Output the (X, Y) coordinate of the center of the cell containing the given text.  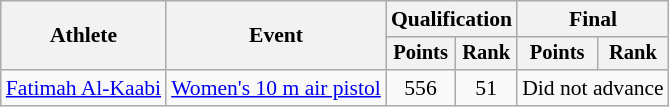
Women's 10 m air pistol (276, 88)
Final (593, 19)
Athlete (84, 36)
51 (486, 88)
Fatimah Al-Kaabi (84, 88)
Qualification (452, 19)
Did not advance (593, 88)
556 (420, 88)
Event (276, 36)
